From the cell containing the given text, extract its center point as (X, Y) coordinate. 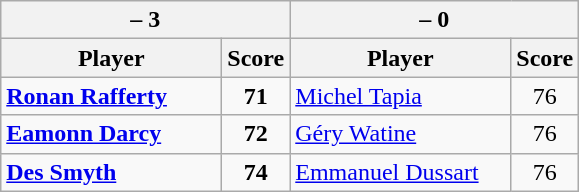
– 0 (434, 20)
Ronan Rafferty (112, 96)
Emmanuel Dussart (400, 172)
74 (256, 172)
Michel Tapia (400, 96)
Eamonn Darcy (112, 134)
71 (256, 96)
72 (256, 134)
Géry Watine (400, 134)
Des Smyth (112, 172)
– 3 (146, 20)
